Return the (x, y) coordinate for the center point of the cell that contains the specified text.  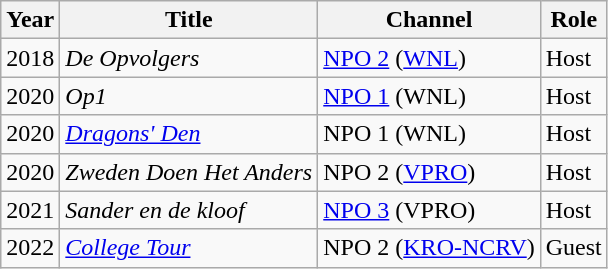
De Opvolgers (189, 58)
Dragons' Den (189, 134)
2021 (30, 210)
Year (30, 20)
NPO 2 (WNL) (429, 58)
Role (574, 20)
2022 (30, 248)
NPO 2 (KRO-NCRV) (429, 248)
College Tour (189, 248)
Sander en de kloof (189, 210)
Op1 (189, 96)
Channel (429, 20)
NPO 3 (VPRO) (429, 210)
Guest (574, 248)
Zweden Doen Het Anders (189, 172)
NPO 2 (VPRO) (429, 172)
Title (189, 20)
2018 (30, 58)
